Extract the [X, Y] coordinate from the center of the cell holding the provided text.  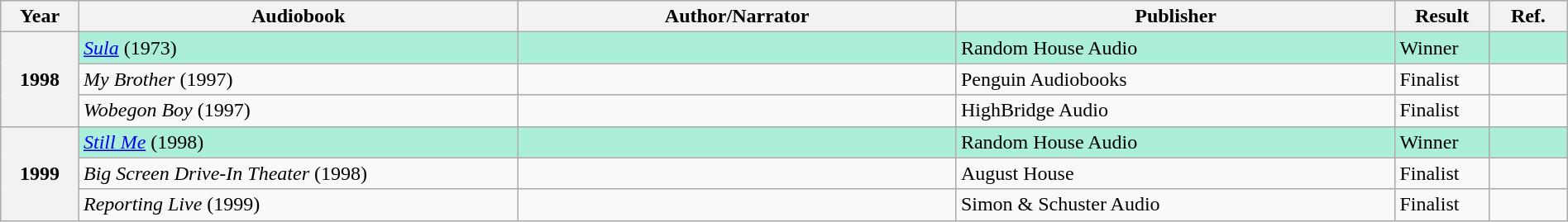
Still Me (1998) [298, 142]
Author/Narrator [737, 17]
Penguin Audiobooks [1175, 79]
Simon & Schuster Audio [1175, 205]
Reporting Live (1999) [298, 205]
Wobegon Boy (1997) [298, 111]
Sula (1973) [298, 48]
1998 [40, 79]
Big Screen Drive-In Theater (1998) [298, 173]
Publisher [1175, 17]
Result [1442, 17]
Ref. [1528, 17]
My Brother (1997) [298, 79]
Year [40, 17]
August House [1175, 173]
HighBridge Audio [1175, 111]
1999 [40, 173]
Audiobook [298, 17]
